Pinpoint the cell where the given text exists, returning its (X, Y) midpoint coordinate. 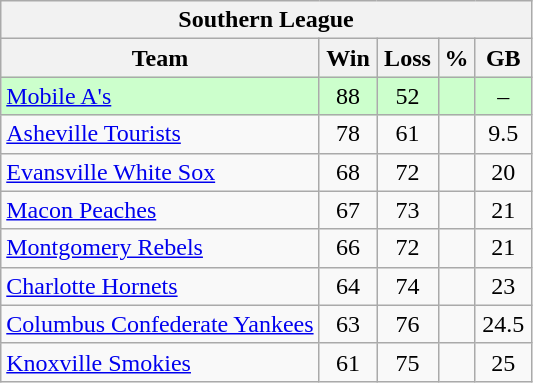
64 (348, 286)
Montgomery Rebels (160, 248)
Evansville White Sox (160, 172)
88 (348, 96)
Knoxville Smokies (160, 362)
76 (408, 324)
% (456, 58)
23 (503, 286)
– (503, 96)
Charlotte Hornets (160, 286)
66 (348, 248)
63 (348, 324)
9.5 (503, 134)
Team (160, 58)
Macon Peaches (160, 210)
25 (503, 362)
Win (348, 58)
68 (348, 172)
24.5 (503, 324)
67 (348, 210)
Southern League (266, 20)
Columbus Confederate Yankees (160, 324)
Asheville Tourists (160, 134)
75 (408, 362)
52 (408, 96)
78 (348, 134)
73 (408, 210)
74 (408, 286)
GB (503, 58)
Loss (408, 58)
Mobile A's (160, 96)
20 (503, 172)
